Extract the (X, Y) coordinate from the center of the cell holding the provided text.  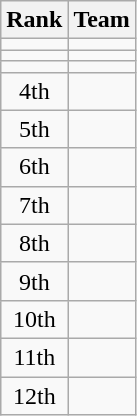
6th (34, 167)
8th (34, 243)
4th (34, 91)
Team (102, 20)
10th (34, 319)
12th (34, 395)
7th (34, 205)
11th (34, 357)
Rank (34, 20)
9th (34, 281)
5th (34, 129)
